Provide the (x, y) coordinate of the cell's center where the given text is located.  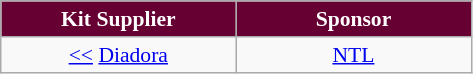
NTL (354, 55)
Kit Supplier (118, 19)
<< Diadora (118, 55)
Sponsor (354, 19)
